For the text-containing cell, return its midpoint in [X, Y] coordinate format. 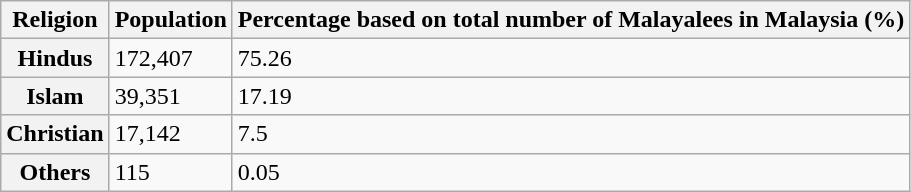
17.19 [570, 96]
172,407 [170, 58]
Hindus [55, 58]
0.05 [570, 172]
Religion [55, 20]
Others [55, 172]
Population [170, 20]
Percentage based on total number of Malayalees in Malaysia (%) [570, 20]
115 [170, 172]
7.5 [570, 134]
75.26 [570, 58]
Islam [55, 96]
39,351 [170, 96]
17,142 [170, 134]
Christian [55, 134]
